Output the (X, Y) coordinate of the center of the cell containing the given text.  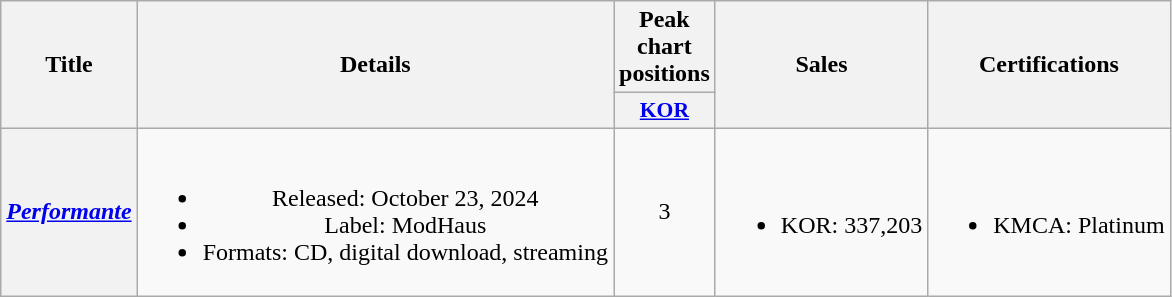
Sales (821, 65)
Title (69, 65)
Certifications (1049, 65)
Peak chart positions (665, 47)
Details (375, 65)
KOR: 337,203 (821, 212)
Performante (69, 212)
Released: October 23, 2024Label: ModHausFormats: CD, digital download, streaming (375, 212)
KOR (665, 111)
KMCA: Platinum (1049, 212)
3 (665, 212)
